Extract the [x, y] coordinate from the center of the cell holding the provided text.  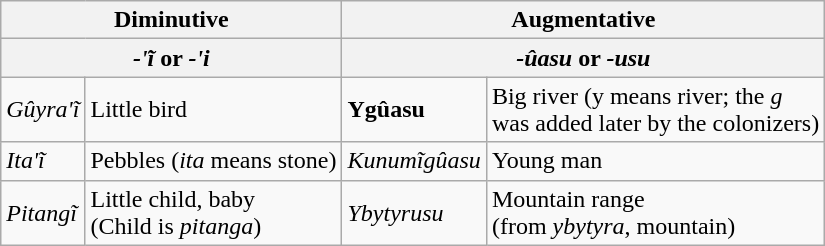
Augmentative [584, 20]
Gûyra'ĩ [43, 110]
Ygûasu [414, 110]
Diminutive [172, 20]
-'ĩ or -'i [172, 58]
Little child, baby(Child is pitanga) [214, 212]
Big river (y means river; the gwas added later by the colonizers) [655, 110]
-ûasu or -usu [584, 58]
Pitangĩ [43, 212]
Pebbles (ita means stone) [214, 161]
Kunumĩgûasu [414, 161]
Mountain range(from ybytyra, mountain) [655, 212]
Little bird [214, 110]
Young man [655, 161]
Ybytyrusu [414, 212]
Ita'ĩ [43, 161]
